Identify which cell holds the provided text, then report its (X, Y) central coordinate. 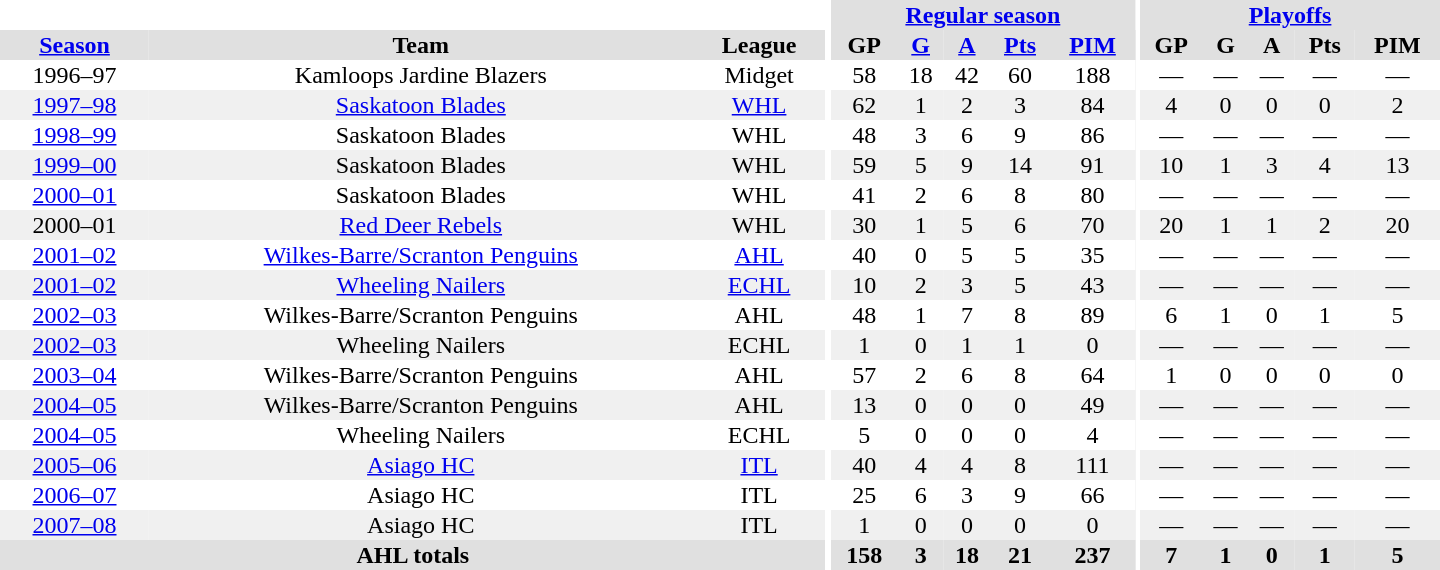
89 (1092, 315)
Kamloops Jardine Blazers (421, 75)
43 (1092, 285)
58 (864, 75)
86 (1092, 135)
49 (1092, 405)
30 (864, 225)
91 (1092, 165)
66 (1092, 495)
1997–98 (74, 105)
1996–97 (74, 75)
21 (1020, 555)
Midget (760, 75)
1998–99 (74, 135)
60 (1020, 75)
158 (864, 555)
237 (1092, 555)
59 (864, 165)
Team (421, 45)
111 (1092, 465)
14 (1020, 165)
2006–07 (74, 495)
25 (864, 495)
35 (1092, 255)
64 (1092, 375)
2007–08 (74, 525)
42 (967, 75)
80 (1092, 195)
League (760, 45)
2005–06 (74, 465)
84 (1092, 105)
41 (864, 195)
2003–04 (74, 375)
188 (1092, 75)
62 (864, 105)
Regular season (983, 15)
AHL totals (413, 555)
70 (1092, 225)
Playoffs (1290, 15)
Red Deer Rebels (421, 225)
1999–00 (74, 165)
57 (864, 375)
Season (74, 45)
